Return the (x, y) coordinate for the center point of the cell that contains the specified text.  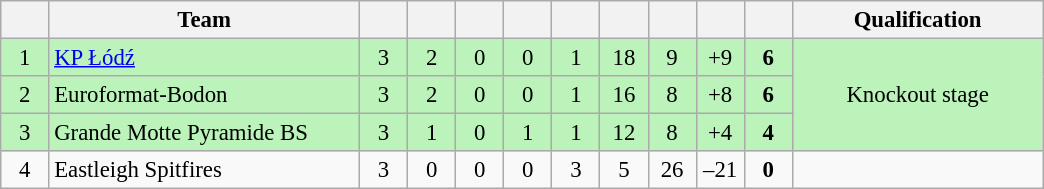
9 (672, 58)
16 (624, 95)
+4 (720, 133)
5 (624, 170)
12 (624, 133)
+9 (720, 58)
Grande Motte Pyramide BS (204, 133)
–21 (720, 170)
+8 (720, 95)
Qualification (918, 20)
Eastleigh Spitfires (204, 170)
KP Łódź (204, 58)
Team (204, 20)
Euroformat-Bodon (204, 95)
Knockout stage (918, 96)
26 (672, 170)
18 (624, 58)
